Output the (X, Y) coordinate of the center of the cell containing the given text.  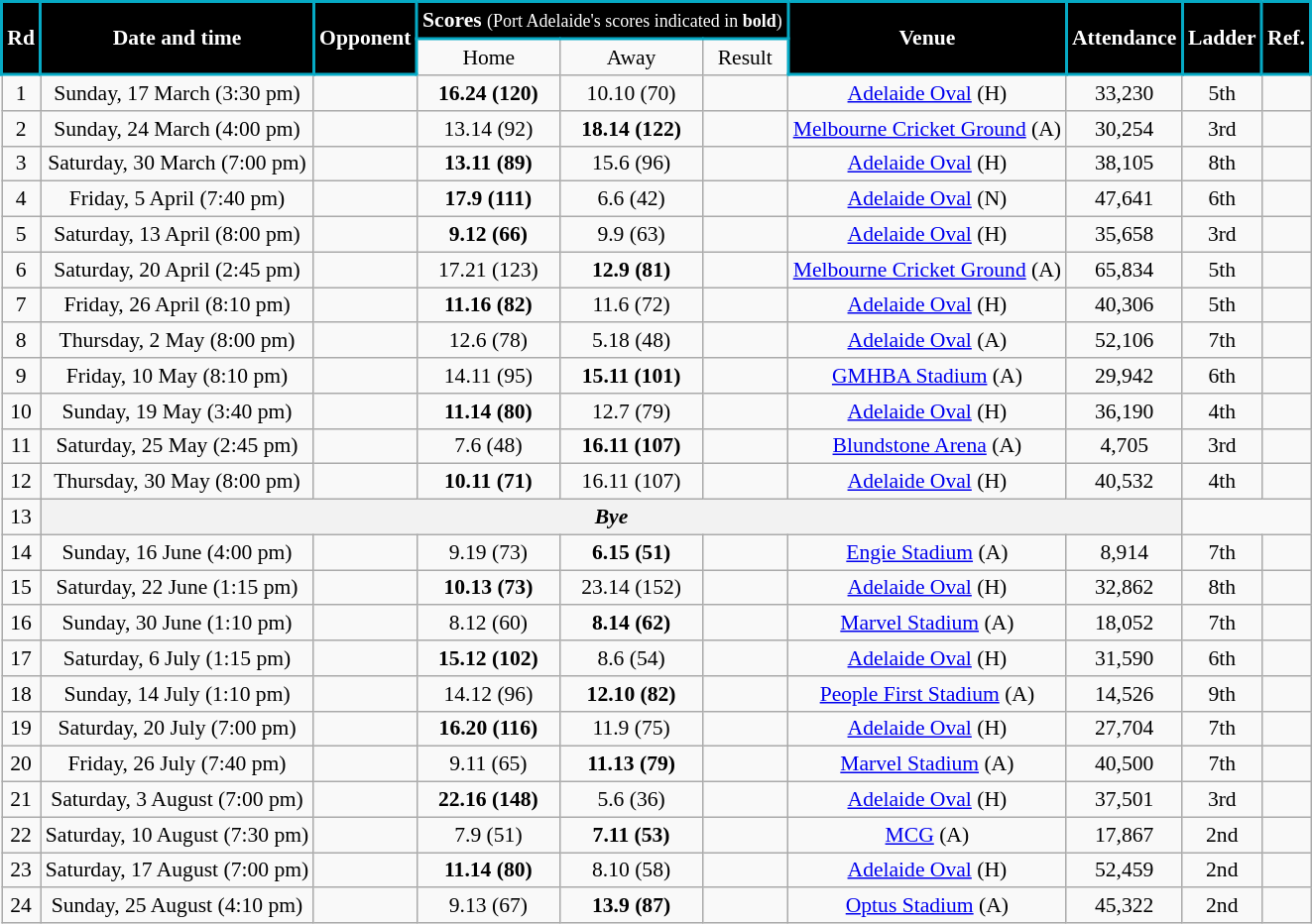
Optus Stadium (A) (927, 906)
Friday, 26 July (7:40 pm) (178, 764)
Saturday, 20 April (2:45 pm) (178, 270)
15.12 (102) (488, 658)
16.24 (120) (488, 92)
32,862 (1125, 588)
Thursday, 30 May (8:00 pm) (178, 482)
Saturday, 6 July (1:15 pm) (178, 658)
9 (22, 376)
9.9 (63) (631, 235)
8.14 (62) (631, 624)
14.11 (95) (488, 376)
Saturday, 30 March (7:00 pm) (178, 164)
7.9 (51) (488, 835)
4,705 (1125, 446)
15 (22, 588)
12 (22, 482)
23 (22, 870)
17 (22, 658)
10.10 (70) (631, 92)
Friday, 26 April (8:10 pm) (178, 305)
Saturday, 20 July (7:00 pm) (178, 729)
9th (1222, 694)
13.14 (92) (488, 129)
8.6 (54) (631, 658)
Away (631, 57)
37,501 (1125, 800)
4 (22, 199)
2 (22, 129)
10 (22, 411)
19 (22, 729)
18 (22, 694)
5.6 (36) (631, 800)
Ref. (1285, 39)
27,704 (1125, 729)
17,867 (1125, 835)
Scores (Port Adelaide's scores indicated in bold) (602, 20)
Sunday, 14 July (1:10 pm) (178, 694)
7 (22, 305)
47,641 (1125, 199)
15.6 (96) (631, 164)
12.9 (81) (631, 270)
31,590 (1125, 658)
Home (488, 57)
Friday, 5 April (7:40 pm) (178, 199)
52,106 (1125, 341)
Saturday, 3 August (7:00 pm) (178, 800)
Engie Stadium (A) (927, 552)
9.11 (65) (488, 764)
14,526 (1125, 694)
Ladder (1222, 39)
Sunday, 17 March (3:30 pm) (178, 92)
11.16 (82) (488, 305)
7.6 (48) (488, 446)
40,532 (1125, 482)
6 (22, 270)
23.14 (152) (631, 588)
Thursday, 2 May (8:00 pm) (178, 341)
3 (22, 164)
17.9 (111) (488, 199)
Sunday, 19 May (3:40 pm) (178, 411)
18.14 (122) (631, 129)
Date and time (178, 39)
6.6 (42) (631, 199)
30,254 (1125, 129)
Adelaide Oval (A) (927, 341)
13.9 (87) (631, 906)
Saturday, 10 August (7:30 pm) (178, 835)
Saturday, 22 June (1:15 pm) (178, 588)
65,834 (1125, 270)
8.12 (60) (488, 624)
16.20 (116) (488, 729)
12.10 (82) (631, 694)
9.13 (67) (488, 906)
12.6 (78) (488, 341)
38,105 (1125, 164)
Sunday, 25 August (4:10 pm) (178, 906)
16 (22, 624)
Saturday, 13 April (8:00 pm) (178, 235)
33,230 (1125, 92)
21 (22, 800)
Saturday, 17 August (7:00 pm) (178, 870)
Result (746, 57)
14 (22, 552)
MCG (A) (927, 835)
45,322 (1125, 906)
11.13 (79) (631, 764)
40,500 (1125, 764)
13.11 (89) (488, 164)
29,942 (1125, 376)
Adelaide Oval (N) (927, 199)
Friday, 10 May (8:10 pm) (178, 376)
Bye (612, 518)
Sunday, 30 June (1:10 pm) (178, 624)
14.12 (96) (488, 694)
8 (22, 341)
9.19 (73) (488, 552)
13 (22, 518)
Sunday, 16 June (4:00 pm) (178, 552)
Saturday, 25 May (2:45 pm) (178, 446)
52,459 (1125, 870)
People First Stadium (A) (927, 694)
15.11 (101) (631, 376)
11.6 (72) (631, 305)
5.18 (48) (631, 341)
10.11 (71) (488, 482)
Rd (22, 39)
24 (22, 906)
36,190 (1125, 411)
8,914 (1125, 552)
GMHBA Stadium (A) (927, 376)
10.13 (73) (488, 588)
22.16 (148) (488, 800)
8.10 (58) (631, 870)
20 (22, 764)
Attendance (1125, 39)
7.11 (53) (631, 835)
Opponent (365, 39)
1 (22, 92)
9.12 (66) (488, 235)
35,658 (1125, 235)
Venue (927, 39)
Blundstone Arena (A) (927, 446)
6.15 (51) (631, 552)
Sunday, 24 March (4:00 pm) (178, 129)
17.21 (123) (488, 270)
18,052 (1125, 624)
22 (22, 835)
40,306 (1125, 305)
11 (22, 446)
11.9 (75) (631, 729)
5 (22, 235)
12.7 (79) (631, 411)
